Provide the (X, Y) coordinate of the cell's center where the given text is located.  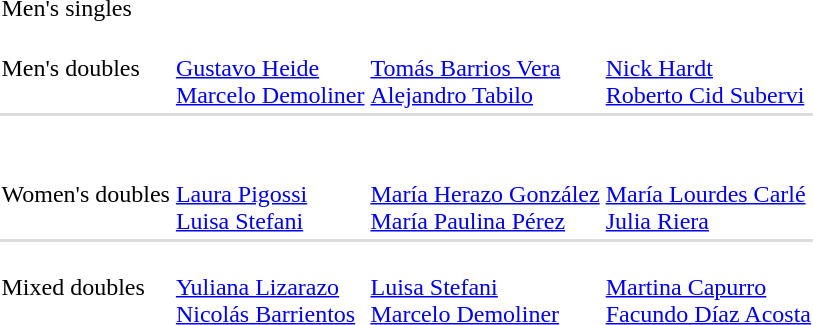
Laura PigossiLuisa Stefani (270, 194)
Men's doubles (86, 68)
Women's doubles (86, 194)
Nick HardtRoberto Cid Subervi (708, 68)
María Herazo GonzálezMaría Paulina Pérez (485, 194)
Tomás Barrios VeraAlejandro Tabilo (485, 68)
María Lourdes CarléJulia Riera (708, 194)
Gustavo HeideMarcelo Demoliner (270, 68)
